Extract the [X, Y] coordinate from the center of the cell holding the provided text.  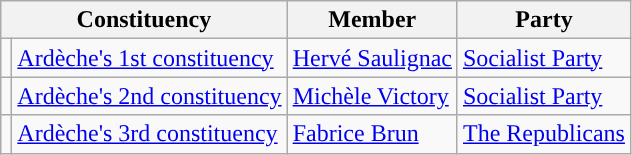
Member [372, 20]
The Republicans [544, 134]
Ardèche's 1st constituency [150, 58]
Party [544, 20]
Hervé Saulignac [372, 58]
Ardèche's 2nd constituency [150, 96]
Ardèche's 3rd constituency [150, 134]
Fabrice Brun [372, 134]
Michèle Victory [372, 96]
Constituency [144, 20]
